Determine the (x, y) coordinate at the center of the cell enclosing the given text.  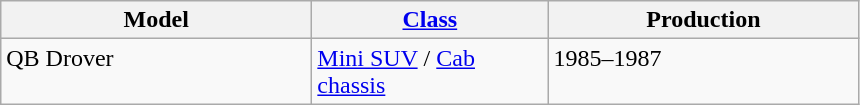
QB Drover (156, 72)
Model (156, 20)
Mini SUV / Cab chassis (430, 72)
Class (430, 20)
1985–1987 (704, 72)
Production (704, 20)
